Scan for the cell matching the given text and deliver its (x, y) coordinate at center. 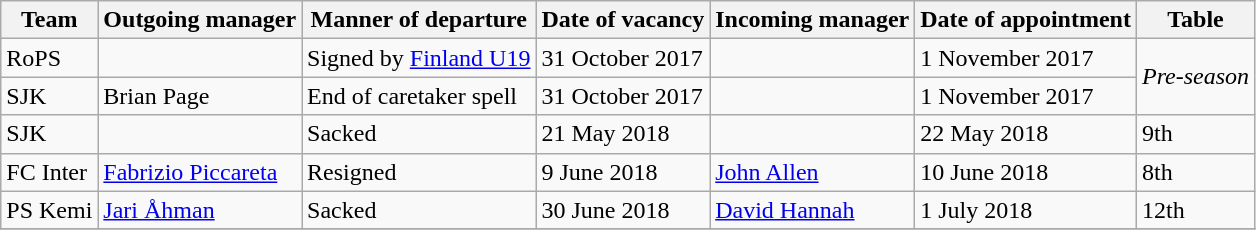
9 June 2018 (623, 172)
Outgoing manager (200, 20)
Date of appointment (1026, 20)
Fabrizio Piccareta (200, 172)
10 June 2018 (1026, 172)
Team (50, 20)
1 July 2018 (1026, 210)
9th (1195, 134)
FC Inter (50, 172)
Date of vacancy (623, 20)
21 May 2018 (623, 134)
John Allen (812, 172)
RoPS (50, 58)
David Hannah (812, 210)
22 May 2018 (1026, 134)
Jari Åhman (200, 210)
Signed by Finland U19 (419, 58)
12th (1195, 210)
Pre-season (1195, 77)
30 June 2018 (623, 210)
8th (1195, 172)
PS Kemi (50, 210)
Resigned (419, 172)
Incoming manager (812, 20)
End of caretaker spell (419, 96)
Brian Page (200, 96)
Table (1195, 20)
Manner of departure (419, 20)
